Identify which cell holds the provided text, then report its [x, y] central coordinate. 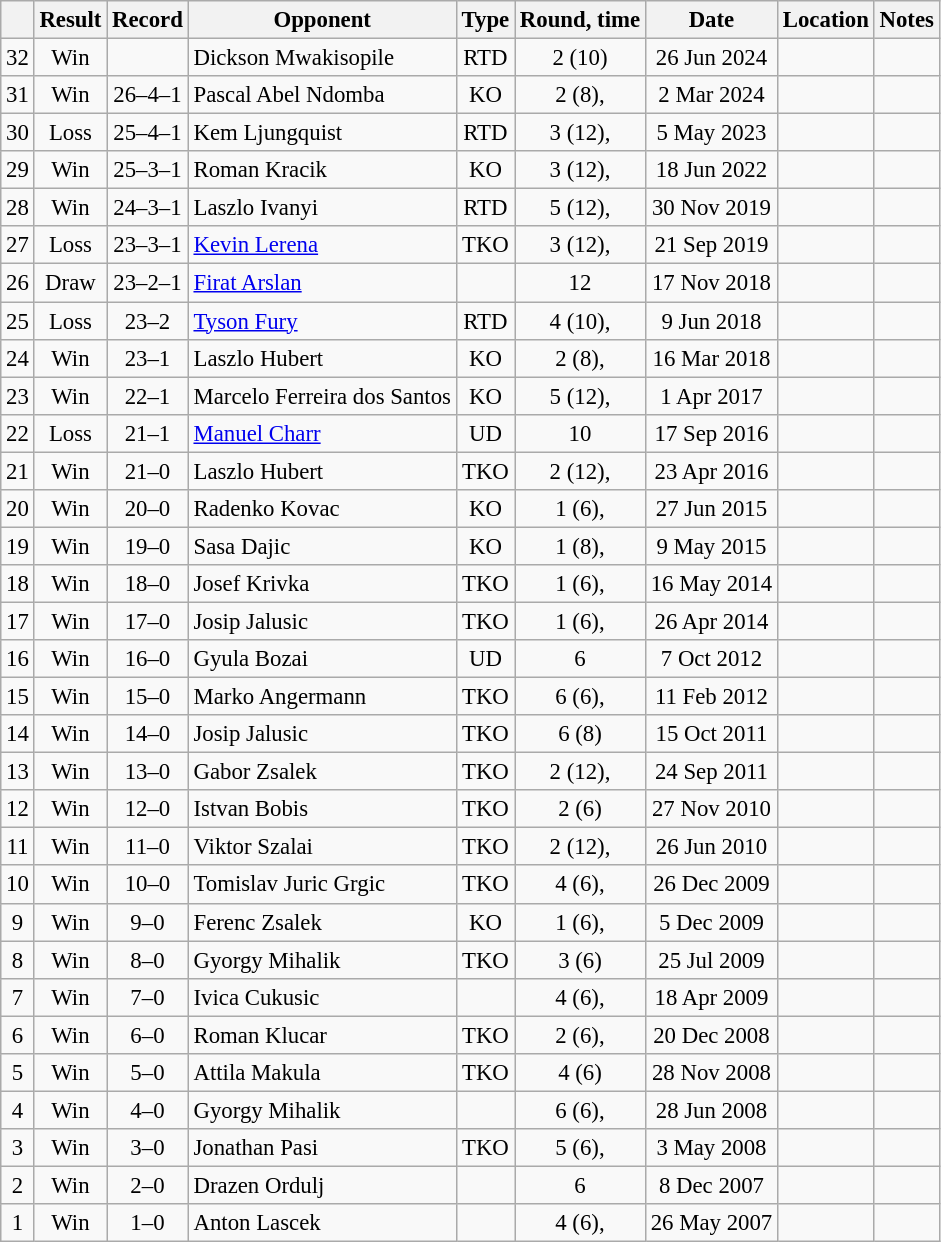
18 [18, 584]
2 (6) [580, 809]
9 Jun 2018 [711, 321]
Roman Klucar [322, 1035]
28 Nov 2008 [711, 1073]
13 [18, 772]
11 [18, 847]
24–3–1 [148, 208]
2 [18, 1185]
Manuel Charr [322, 433]
Roman Kracik [322, 170]
23–2 [148, 321]
Draw [70, 283]
4–0 [148, 1110]
17 Sep 2016 [711, 433]
18–0 [148, 584]
Anton Lascek [322, 1223]
24 [18, 358]
20 [18, 509]
29 [18, 170]
7 Oct 2012 [711, 659]
15–0 [148, 697]
Tyson Fury [322, 321]
3 May 2008 [711, 1148]
25 [18, 321]
14 [18, 734]
13–0 [148, 772]
Date [711, 20]
Round, time [580, 20]
26 Jun 2024 [711, 58]
17–0 [148, 621]
15 Oct 2011 [711, 734]
1 Apr 2017 [711, 396]
5 May 2023 [711, 133]
17 [18, 621]
10–0 [148, 885]
Ferenc Zsalek [322, 922]
14–0 [148, 734]
7 [18, 997]
26 Jun 2010 [711, 847]
Kevin Lerena [322, 245]
1 (8), [580, 546]
23 [18, 396]
31 [18, 95]
Viktor Szalai [322, 847]
12–0 [148, 809]
Marcelo Ferreira dos Santos [322, 396]
18 Jun 2022 [711, 170]
30 Nov 2019 [711, 208]
5 Dec 2009 [711, 922]
22 [18, 433]
21–0 [148, 471]
22–1 [148, 396]
17 Nov 2018 [711, 283]
Istvan Bobis [322, 809]
Location [826, 20]
Result [70, 20]
26 May 2007 [711, 1223]
4 [18, 1110]
9 May 2015 [711, 546]
23–2–1 [148, 283]
16–0 [148, 659]
5 (6), [580, 1148]
Radenko Kovac [322, 509]
2 (6), [580, 1035]
4 (6) [580, 1073]
Drazen Ordulj [322, 1185]
7–0 [148, 997]
26 Dec 2009 [711, 885]
Type [485, 20]
Firat Arslan [322, 283]
3 [18, 1148]
2 (10) [580, 58]
9–0 [148, 922]
27 Jun 2015 [711, 509]
Record [148, 20]
18 Apr 2009 [711, 997]
1 [18, 1223]
6 (8) [580, 734]
Gabor Zsalek [322, 772]
Attila Makula [322, 1073]
25–3–1 [148, 170]
2–0 [148, 1185]
26–4–1 [148, 95]
Laszlo Ivanyi [322, 208]
Notes [906, 20]
21 Sep 2019 [711, 245]
Jonathan Pasi [322, 1148]
15 [18, 697]
11 Feb 2012 [711, 697]
Josef Krivka [322, 584]
23–1 [148, 358]
28 [18, 208]
1–0 [148, 1223]
19 [18, 546]
8–0 [148, 960]
Dickson Mwakisopile [322, 58]
Tomislav Juric Grgic [322, 885]
9 [18, 922]
21 [18, 471]
2 Mar 2024 [711, 95]
21–1 [148, 433]
26 [18, 283]
5 [18, 1073]
6–0 [148, 1035]
Sasa Dajic [322, 546]
Ivica Cukusic [322, 997]
5–0 [148, 1073]
Opponent [322, 20]
16 [18, 659]
4 (10), [580, 321]
Gyula Bozai [322, 659]
Kem Ljungquist [322, 133]
32 [18, 58]
8 Dec 2007 [711, 1185]
25–4–1 [148, 133]
26 Apr 2014 [711, 621]
24 Sep 2011 [711, 772]
Marko Angermann [322, 697]
16 Mar 2018 [711, 358]
11–0 [148, 847]
8 [18, 960]
23–3–1 [148, 245]
25 Jul 2009 [711, 960]
28 Jun 2008 [711, 1110]
27 [18, 245]
16 May 2014 [711, 584]
20 Dec 2008 [711, 1035]
3–0 [148, 1148]
30 [18, 133]
23 Apr 2016 [711, 471]
19–0 [148, 546]
Pascal Abel Ndomba [322, 95]
27 Nov 2010 [711, 809]
20–0 [148, 509]
3 (6) [580, 960]
